From the cell containing the given text, extract its center point as (x, y) coordinate. 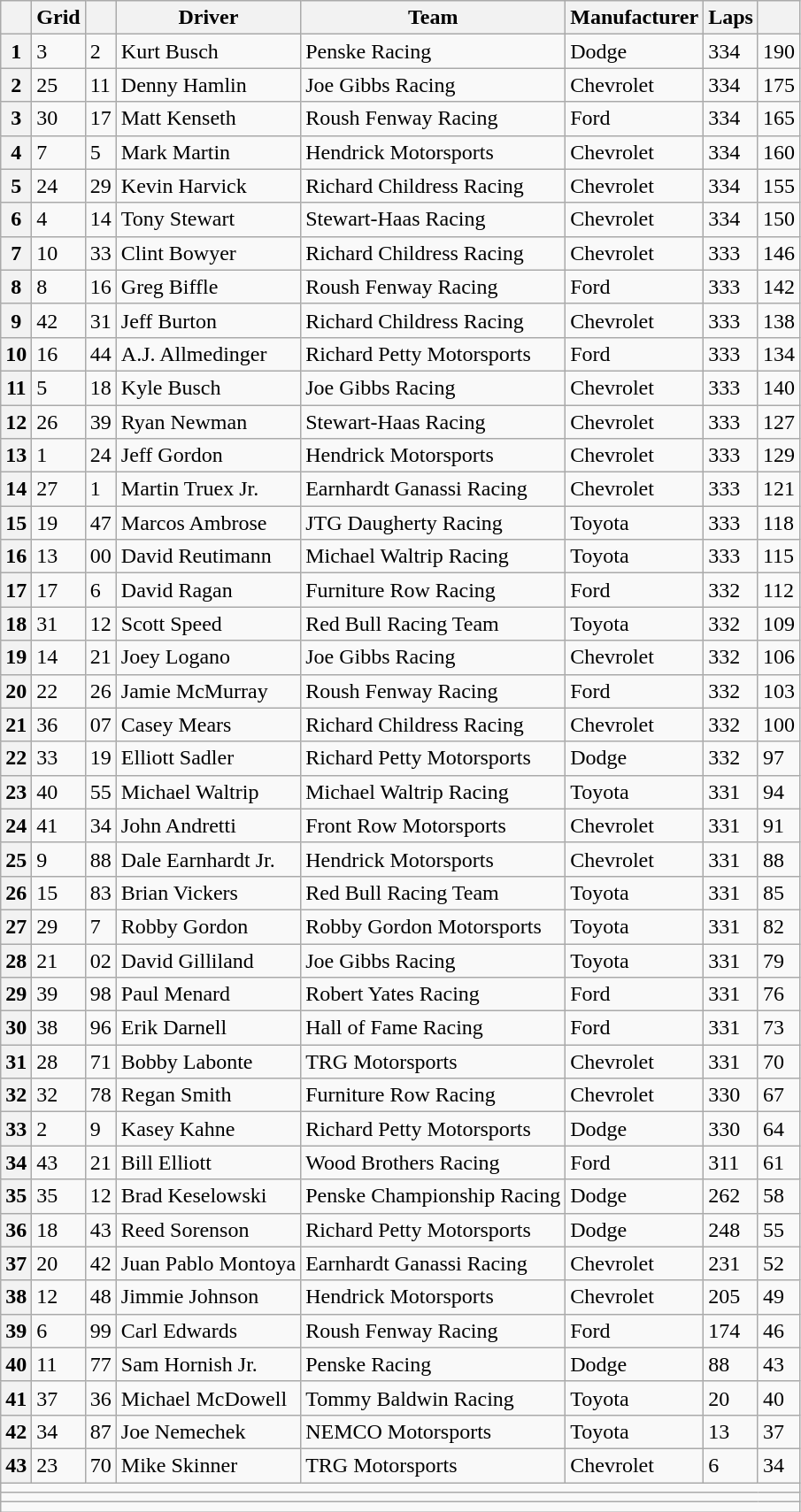
73 (779, 1028)
Kurt Busch (208, 51)
165 (779, 119)
48 (101, 1297)
77 (101, 1364)
Brian Vickers (208, 893)
Mark Martin (208, 152)
Manufacturer (635, 18)
Michael Waltrip (208, 792)
Matt Kenseth (208, 119)
Reed Sorenson (208, 1230)
John Andretti (208, 825)
205 (731, 1297)
Joey Logano (208, 657)
64 (779, 1129)
Grid (58, 18)
Joe Nemechek (208, 1431)
155 (779, 186)
Paul Menard (208, 994)
85 (779, 893)
127 (779, 422)
Kevin Harvick (208, 186)
Jeff Gordon (208, 456)
231 (731, 1263)
Greg Biffle (208, 287)
Juan Pablo Montoya (208, 1263)
Ryan Newman (208, 422)
118 (779, 523)
Robert Yates Racing (434, 994)
129 (779, 456)
58 (779, 1196)
109 (779, 624)
NEMCO Motorsports (434, 1431)
Regan Smith (208, 1095)
Hall of Fame Racing (434, 1028)
142 (779, 287)
Erik Darnell (208, 1028)
96 (101, 1028)
Dale Earnhardt Jr. (208, 859)
Casey Mears (208, 725)
07 (101, 725)
174 (731, 1331)
Marcos Ambrose (208, 523)
Wood Brothers Racing (434, 1163)
91 (779, 825)
106 (779, 657)
44 (101, 354)
Denny Hamlin (208, 85)
David Ragan (208, 590)
112 (779, 590)
262 (731, 1196)
Bill Elliott (208, 1163)
121 (779, 489)
Scott Speed (208, 624)
Driver (208, 18)
David Gilliland (208, 960)
47 (101, 523)
Penske Championship Racing (434, 1196)
160 (779, 152)
Kasey Kahne (208, 1129)
175 (779, 85)
140 (779, 388)
Elliott Sadler (208, 758)
78 (101, 1095)
Jeff Burton (208, 320)
134 (779, 354)
49 (779, 1297)
138 (779, 320)
Clint Bowyer (208, 253)
115 (779, 556)
Tony Stewart (208, 219)
Michael McDowell (208, 1398)
87 (101, 1431)
82 (779, 926)
100 (779, 725)
146 (779, 253)
311 (731, 1163)
94 (779, 792)
71 (101, 1062)
46 (779, 1331)
Kyle Busch (208, 388)
Robby Gordon Motorsports (434, 926)
Robby Gordon (208, 926)
Brad Keselowski (208, 1196)
98 (101, 994)
Tommy Baldwin Racing (434, 1398)
61 (779, 1163)
Mike Skinner (208, 1465)
97 (779, 758)
00 (101, 556)
02 (101, 960)
Team (434, 18)
190 (779, 51)
103 (779, 691)
83 (101, 893)
99 (101, 1331)
Martin Truex Jr. (208, 489)
David Reutimann (208, 556)
150 (779, 219)
Laps (731, 18)
Sam Hornish Jr. (208, 1364)
76 (779, 994)
Bobby Labonte (208, 1062)
JTG Daugherty Racing (434, 523)
Jamie McMurray (208, 691)
79 (779, 960)
248 (731, 1230)
Carl Edwards (208, 1331)
52 (779, 1263)
Jimmie Johnson (208, 1297)
67 (779, 1095)
A.J. Allmedinger (208, 354)
Front Row Motorsports (434, 825)
